Scan for the cell matching the given text and deliver its (X, Y) coordinate at center. 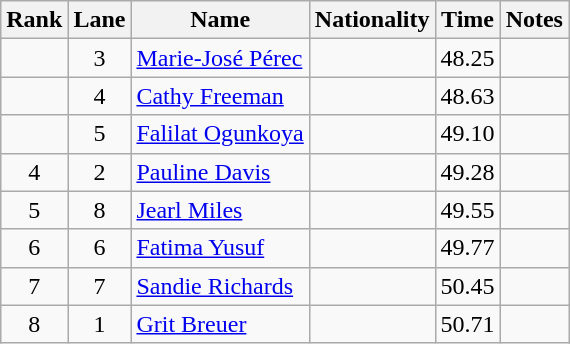
2 (100, 172)
Marie-José Pérec (220, 58)
Nationality (372, 20)
3 (100, 58)
Time (468, 20)
Falilat Ogunkoya (220, 134)
Lane (100, 20)
Grit Breuer (220, 324)
48.25 (468, 58)
Rank (34, 20)
Sandie Richards (220, 286)
49.10 (468, 134)
49.28 (468, 172)
Jearl Miles (220, 210)
50.71 (468, 324)
Name (220, 20)
49.55 (468, 210)
50.45 (468, 286)
Notes (534, 20)
49.77 (468, 248)
1 (100, 324)
Pauline Davis (220, 172)
Cathy Freeman (220, 96)
Fatima Yusuf (220, 248)
48.63 (468, 96)
